Output the [x, y] coordinate of the center of the cell containing the given text.  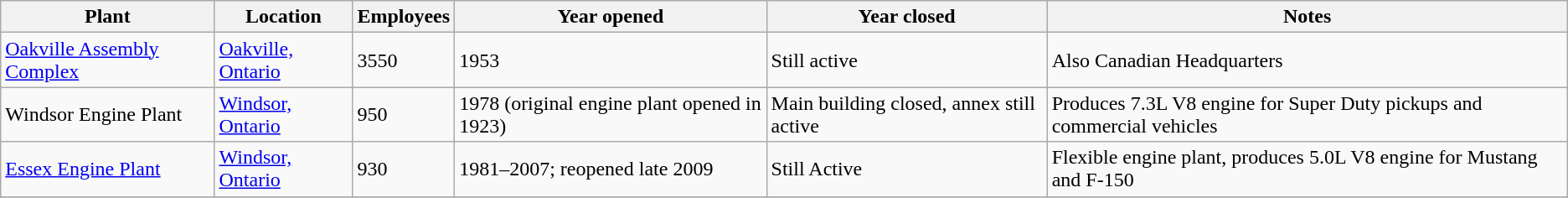
Oakville Assembly Complex [107, 60]
Year opened [611, 17]
930 [404, 169]
Flexible engine plant, produces 5.0L V8 engine for Mustang and F-150 [1307, 169]
Notes [1307, 17]
Produces 7.3L V8 engine for Super Duty pickups and commercial vehicles [1307, 114]
Plant [107, 17]
Oakville, Ontario [283, 60]
Windsor Engine Plant [107, 114]
1953 [611, 60]
3550 [404, 60]
Employees [404, 17]
Main building closed, annex still active [906, 114]
Also Canadian Headquarters [1307, 60]
Still Active [906, 169]
Essex Engine Plant [107, 169]
Year closed [906, 17]
1978 (original engine plant opened in 1923) [611, 114]
Location [283, 17]
950 [404, 114]
1981–2007; reopened late 2009 [611, 169]
Still active [906, 60]
